Search for the cell housing the specified text and yield its (x, y) center coordinate. 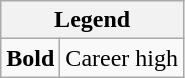
Bold (30, 58)
Legend (92, 20)
Career high (122, 58)
